Pinpoint the cell where the given text exists, returning its (X, Y) midpoint coordinate. 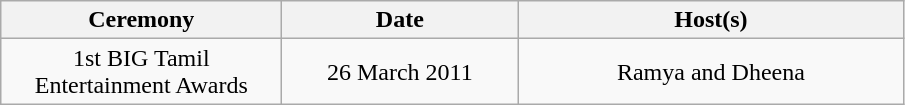
Ceremony (142, 20)
Host(s) (711, 20)
Ramya and Dheena (711, 72)
Date (400, 20)
1st BIG Tamil Entertainment Awards (142, 72)
26 March 2011 (400, 72)
